From the cell containing the given text, extract its center point as (X, Y) coordinate. 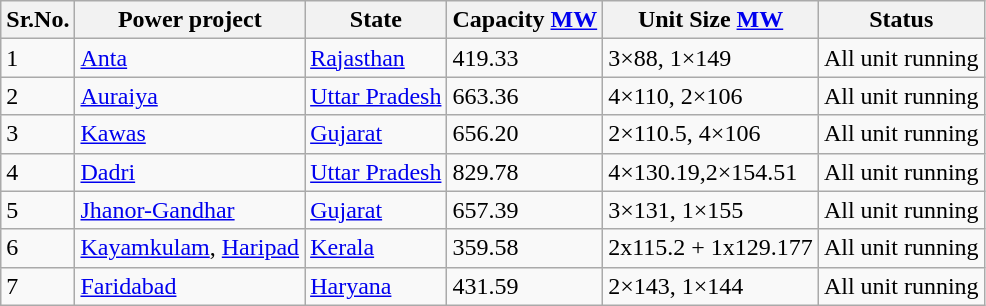
5 (38, 210)
Status (901, 20)
3×88, 1×149 (711, 58)
Jhanor-Gandhar (190, 210)
7 (38, 286)
Capacity MW (525, 20)
4 (38, 172)
663.36 (525, 96)
2x115.2 + 1x129.177 (711, 248)
State (376, 20)
1 (38, 58)
2 (38, 96)
Kawas (190, 134)
4×130.19,2×154.51 (711, 172)
359.58 (525, 248)
3×131, 1×155 (711, 210)
656.20 (525, 134)
419.33 (525, 58)
Haryana (376, 286)
4×110, 2×106 (711, 96)
Kerala (376, 248)
3 (38, 134)
Anta (190, 58)
Kayamkulam, Haripad (190, 248)
657.39 (525, 210)
Power project (190, 20)
431.59 (525, 286)
Sr.No. (38, 20)
2×110.5, 4×106 (711, 134)
Faridabad (190, 286)
Auraiya (190, 96)
6 (38, 248)
Rajasthan (376, 58)
Dadri (190, 172)
Unit Size MW (711, 20)
829.78 (525, 172)
2×143, 1×144 (711, 286)
